Determine the [X, Y] coordinate at the center of the cell enclosing the given text.  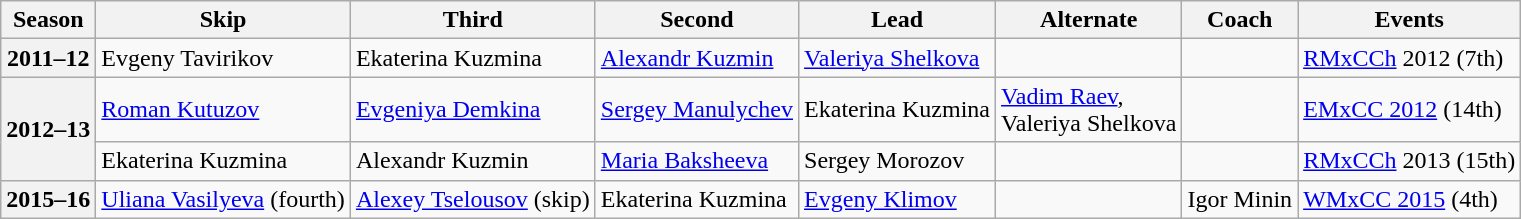
2012–13 [48, 128]
Skip [224, 20]
Second [696, 20]
Alexey Tselousov (skip) [472, 199]
Third [472, 20]
Evgeniya Demkina [472, 110]
RMxCCh 2013 (15th) [1410, 161]
Coach [1240, 20]
Sergey Manulychev [696, 110]
Roman Kutuzov [224, 110]
2011–12 [48, 58]
Evgeny Klimov [898, 199]
Vadim Raev,Valeriya Shelkova [1089, 110]
WMxCC 2015 (4th) [1410, 199]
Igor Minin [1240, 199]
Sergey Morozov [898, 161]
Evgeny Tavirikov [224, 58]
Season [48, 20]
Uliana Vasilyeva (fourth) [224, 199]
Lead [898, 20]
RMxCCh 2012 (7th) [1410, 58]
EMxCC 2012 (14th) [1410, 110]
Valeriya Shelkova [898, 58]
Maria Baksheeva [696, 161]
Alternate [1089, 20]
2015–16 [48, 199]
Events [1410, 20]
